Identify which cell holds the provided text, then report its [X, Y] central coordinate. 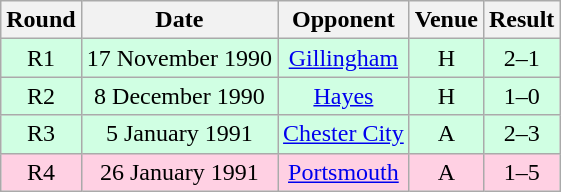
Venue [446, 20]
Chester City [344, 134]
26 January 1991 [179, 172]
1–0 [521, 96]
R2 [41, 96]
5 January 1991 [179, 134]
R3 [41, 134]
Gillingham [344, 58]
Portsmouth [344, 172]
Result [521, 20]
Date [179, 20]
2–1 [521, 58]
8 December 1990 [179, 96]
R4 [41, 172]
Round [41, 20]
R1 [41, 58]
1–5 [521, 172]
17 November 1990 [179, 58]
Hayes [344, 96]
Opponent [344, 20]
2–3 [521, 134]
